Scan for the cell matching the given text and deliver its (x, y) coordinate at center. 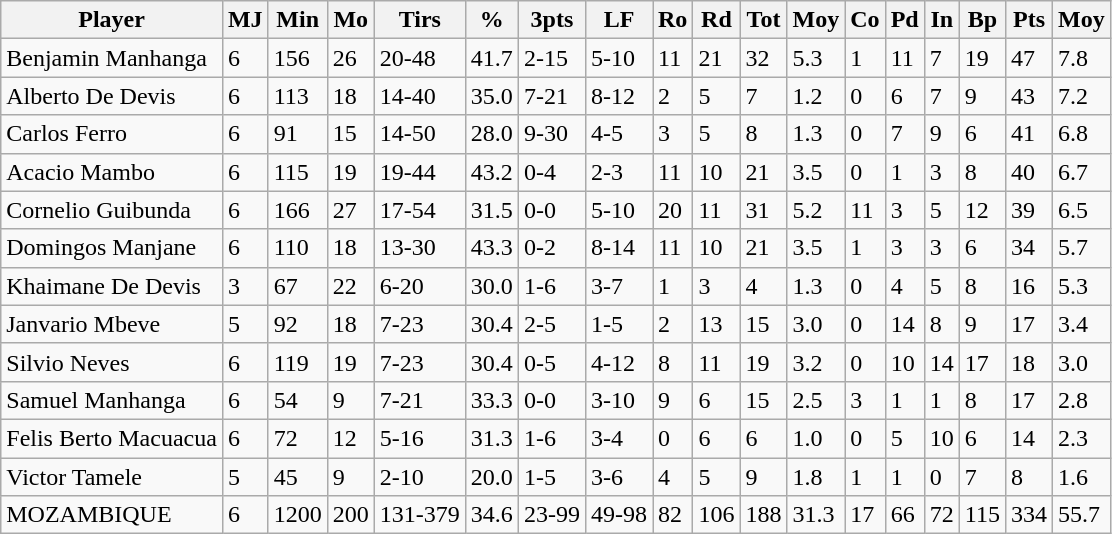
2-15 (552, 58)
Ro (672, 20)
2.5 (816, 400)
27 (350, 210)
31.5 (492, 210)
30.0 (492, 286)
2-10 (420, 477)
1.8 (816, 477)
Silvio Neves (112, 362)
Samuel Manhanga (112, 400)
17-54 (420, 210)
8-12 (618, 96)
Acacio Mambo (112, 172)
Cornelio Guibunda (112, 210)
3pts (552, 20)
41 (1028, 134)
1200 (298, 515)
Pd (904, 20)
14-50 (420, 134)
2-3 (618, 172)
Alberto De Devis (112, 96)
47 (1028, 58)
3-6 (618, 477)
8-14 (618, 248)
3-4 (618, 438)
5.2 (816, 210)
20-48 (420, 58)
31 (764, 210)
20 (672, 210)
49-98 (618, 515)
Tirs (420, 20)
1.6 (1082, 477)
Min (298, 20)
7.8 (1082, 58)
28.0 (492, 134)
91 (298, 134)
92 (298, 324)
Mo (350, 20)
4-5 (618, 134)
55.7 (1082, 515)
13-30 (420, 248)
119 (298, 362)
19-44 (420, 172)
188 (764, 515)
0-4 (552, 172)
Khaimane De Devis (112, 286)
Janvario Mbeve (112, 324)
Bp (982, 20)
Felis Berto Macuacua (112, 438)
16 (1028, 286)
43 (1028, 96)
Player (112, 20)
6.5 (1082, 210)
5-16 (420, 438)
33.3 (492, 400)
Rd (716, 20)
35.0 (492, 96)
3-10 (618, 400)
0-2 (552, 248)
113 (298, 96)
22 (350, 286)
Domingos Manjane (112, 248)
5.7 (1082, 248)
45 (298, 477)
43.3 (492, 248)
334 (1028, 515)
106 (716, 515)
0-5 (552, 362)
40 (1028, 172)
6.8 (1082, 134)
3.2 (816, 362)
110 (298, 248)
Tot (764, 20)
14-40 (420, 96)
9-30 (552, 134)
Pts (1028, 20)
34.6 (492, 515)
MJ (245, 20)
Benjamin Manhanga (112, 58)
34 (1028, 248)
39 (1028, 210)
2.8 (1082, 400)
3-7 (618, 286)
26 (350, 58)
82 (672, 515)
3.4 (1082, 324)
67 (298, 286)
43.2 (492, 172)
2-5 (552, 324)
LF (618, 20)
66 (904, 515)
32 (764, 58)
166 (298, 210)
54 (298, 400)
7.2 (1082, 96)
% (492, 20)
200 (350, 515)
1.0 (816, 438)
Co (865, 20)
41.7 (492, 58)
Victor Tamele (112, 477)
MOZAMBIQUE (112, 515)
In (942, 20)
6-20 (420, 286)
20.0 (492, 477)
1.2 (816, 96)
4-12 (618, 362)
156 (298, 58)
6.7 (1082, 172)
23-99 (552, 515)
13 (716, 324)
131-379 (420, 515)
2.3 (1082, 438)
Carlos Ferro (112, 134)
